Identify which cell holds the provided text, then report its [X, Y] central coordinate. 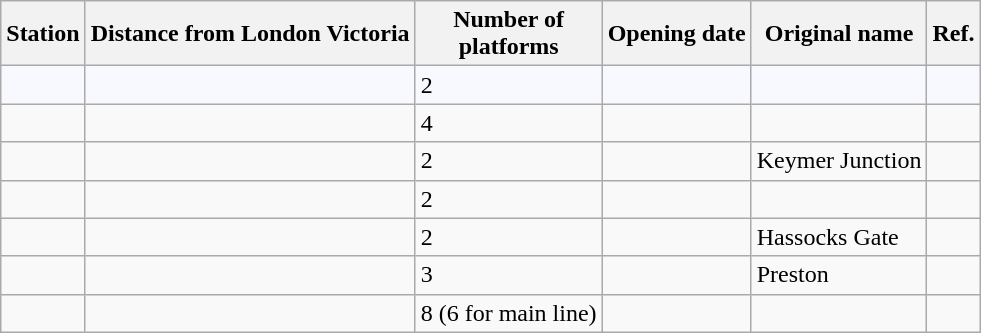
Number of platforms [508, 34]
Distance from London Victoria [250, 34]
4 [508, 123]
Opening date [676, 34]
Hassocks Gate [839, 237]
3 [508, 275]
Preston [839, 275]
Ref. [954, 34]
Keymer Junction [839, 161]
Original name [839, 34]
Station [43, 34]
8 (6 for main line) [508, 313]
